Determine the (X, Y) coordinate at the center of the cell enclosing the given text.  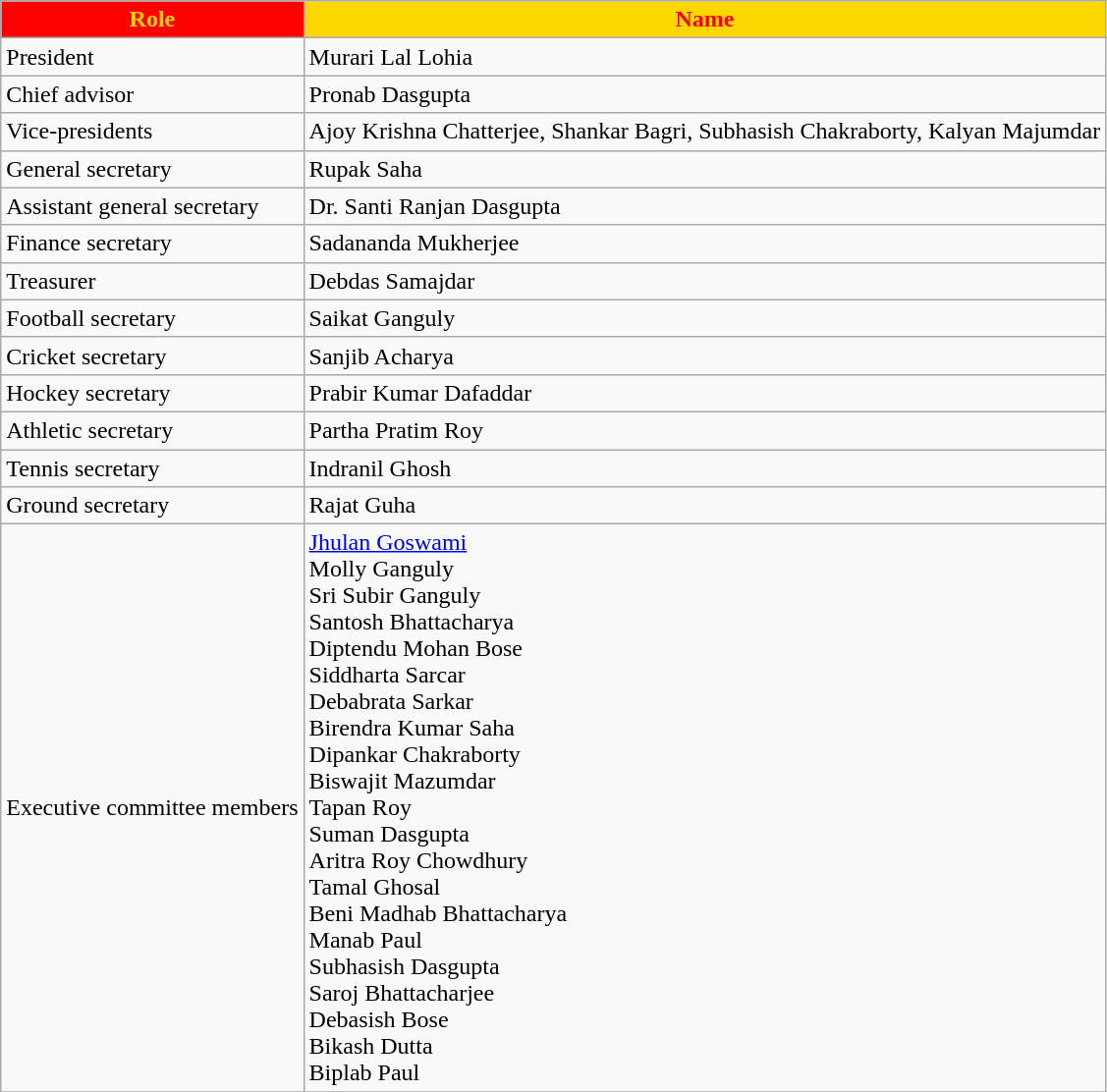
Finance secretary (152, 244)
Rupak Saha (705, 169)
Tennis secretary (152, 468)
Indranil Ghosh (705, 468)
Treasurer (152, 281)
Saikat Ganguly (705, 318)
Prabir Kumar Dafaddar (705, 393)
Ajoy Krishna Chatterjee, Shankar Bagri, Subhasish Chakraborty, Kalyan Majumdar (705, 132)
General secretary (152, 169)
Executive committee members (152, 808)
Rajat Guha (705, 506)
Sanjib Acharya (705, 355)
Vice-presidents (152, 132)
Football secretary (152, 318)
Role (152, 20)
Sadananda Mukherjee (705, 244)
Chief advisor (152, 94)
Pronab Dasgupta (705, 94)
Assistant general secretary (152, 206)
Cricket secretary (152, 355)
Athletic secretary (152, 430)
Hockey secretary (152, 393)
Partha Pratim Roy (705, 430)
Murari Lal Lohia (705, 57)
Ground secretary (152, 506)
President (152, 57)
Dr. Santi Ranjan Dasgupta (705, 206)
Name (705, 20)
Debdas Samajdar (705, 281)
